Return the (x, y) coordinate for the center point of the cell that contains the specified text.  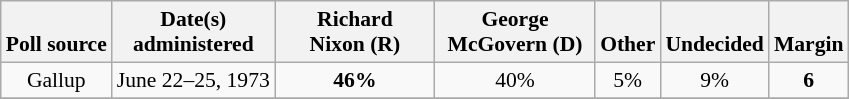
Undecided (714, 32)
46% (355, 80)
Date(s)administered (194, 32)
9% (714, 80)
GeorgeMcGovern (D) (515, 32)
40% (515, 80)
Margin (809, 32)
6 (809, 80)
5% (628, 80)
Gallup (56, 80)
Other (628, 32)
Poll source (56, 32)
RichardNixon (R) (355, 32)
June 22–25, 1973 (194, 80)
